Identify which cell holds the provided text, then report its [X, Y] central coordinate. 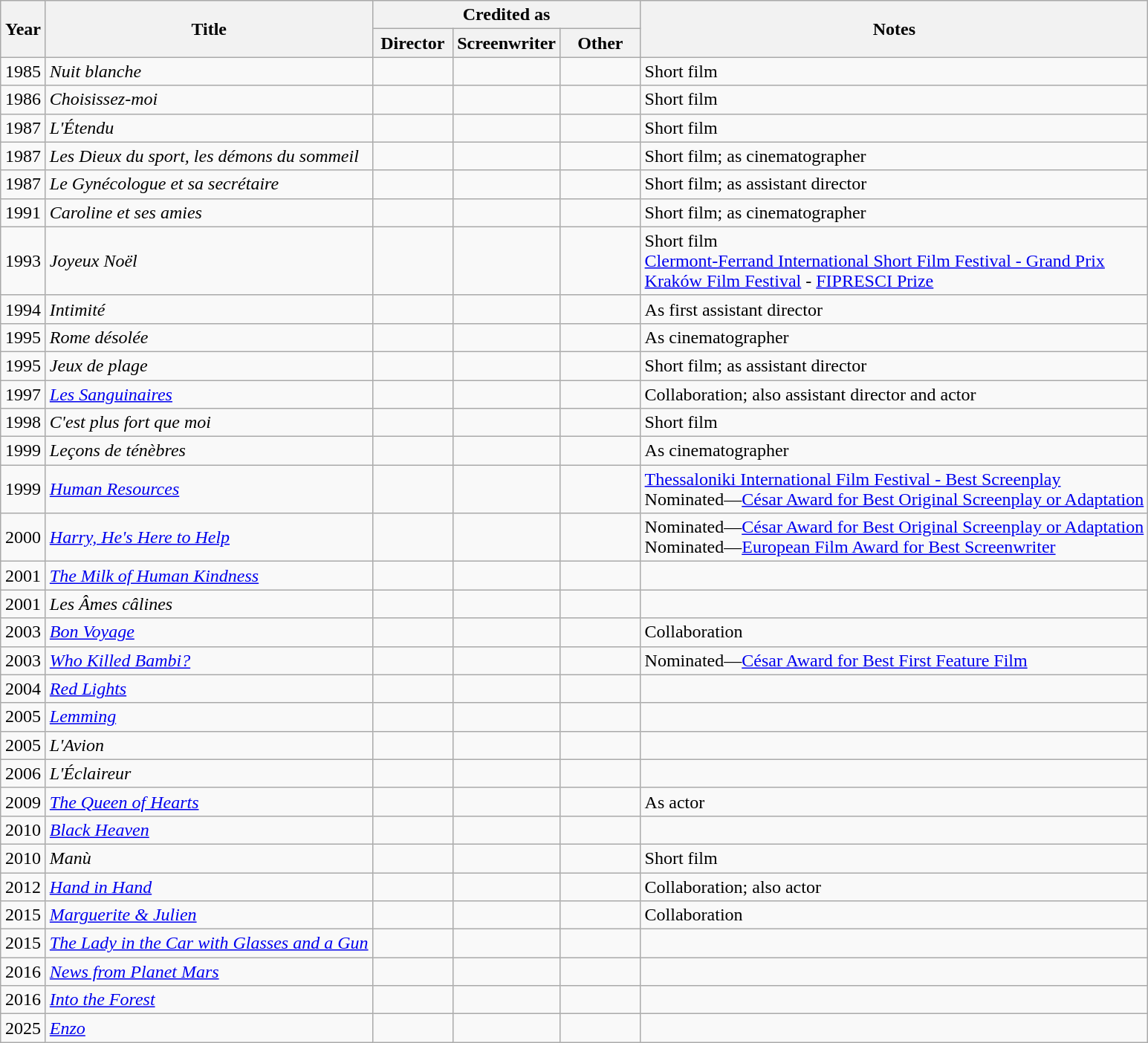
1985 [24, 71]
Collaboration; also assistant director and actor [895, 394]
Marguerite & Julien [209, 915]
Nominated—César Award for Best Original Screenplay or AdaptationNominated—European Film Award for Best Screenwriter [895, 538]
The Queen of Hearts [209, 802]
Human Resources [209, 489]
Nuit blanche [209, 71]
Manù [209, 858]
Other [600, 43]
1998 [24, 423]
Le Gynécologue et sa secrétaire [209, 184]
1994 [24, 309]
C'est plus fort que moi [209, 423]
L'Étendu [209, 128]
2025 [24, 1028]
2004 [24, 689]
Harry, He's Here to Help [209, 538]
Director [413, 43]
Enzo [209, 1028]
Year [24, 29]
News from Planet Mars [209, 972]
Caroline et ses amies [209, 212]
2012 [24, 886]
2009 [24, 802]
The Milk of Human Kindness [209, 576]
Rome désolée [209, 337]
Intimité [209, 309]
Bon Voyage [209, 632]
Joyeux Noël [209, 261]
Into the Forest [209, 1000]
2006 [24, 773]
2000 [24, 538]
Les Âmes câlines [209, 604]
1997 [24, 394]
1991 [24, 212]
Thessaloniki International Film Festival - Best ScreenplayNominated—César Award for Best Original Screenplay or Adaptation [895, 489]
The Lady in the Car with Glasses and a Gun [209, 943]
Hand in Hand [209, 886]
Les Sanguinaires [209, 394]
1993 [24, 261]
Screenwriter [507, 43]
Short filmClermont-Ferrand International Short Film Festival - Grand PrixKraków Film Festival - FIPRESCI Prize [895, 261]
Leçons de ténèbres [209, 451]
Credited as [507, 15]
Black Heaven [209, 830]
Notes [895, 29]
Choisissez-moi [209, 100]
1986 [24, 100]
Who Killed Bambi? [209, 660]
L'Avion [209, 745]
As first assistant director [895, 309]
L'Éclaireur [209, 773]
Les Dieux du sport, les démons du sommeil [209, 156]
As actor [895, 802]
Collaboration; also actor [895, 886]
Jeux de plage [209, 365]
Lemming [209, 717]
Title [209, 29]
Nominated—César Award for Best First Feature Film [895, 660]
Red Lights [209, 689]
